Search for the cell housing the specified text and yield its [X, Y] center coordinate. 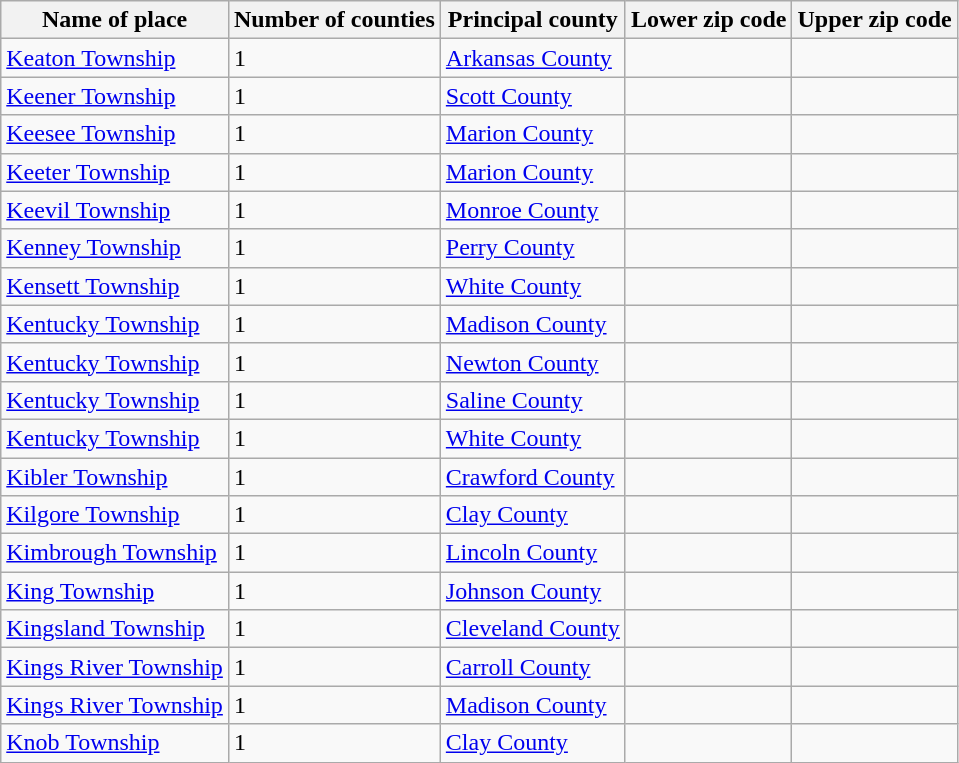
Knob Township [115, 743]
Lincoln County [532, 553]
Carroll County [532, 667]
Arkansas County [532, 58]
Newton County [532, 362]
Kenney Township [115, 248]
Perry County [532, 248]
Principal county [532, 20]
Keeter Township [115, 172]
Kilgore Township [115, 515]
Lower zip code [708, 20]
Cleveland County [532, 629]
Monroe County [532, 210]
Kimbrough Township [115, 553]
Keesee Township [115, 134]
Scott County [532, 96]
Saline County [532, 400]
Number of counties [334, 20]
Keevil Township [115, 210]
Kibler Township [115, 477]
Kingsland Township [115, 629]
Keener Township [115, 96]
Johnson County [532, 591]
Crawford County [532, 477]
Name of place [115, 20]
Upper zip code [874, 20]
Kensett Township [115, 286]
Keaton Township [115, 58]
King Township [115, 591]
